Output the [x, y] coordinate of the center of the cell containing the given text.  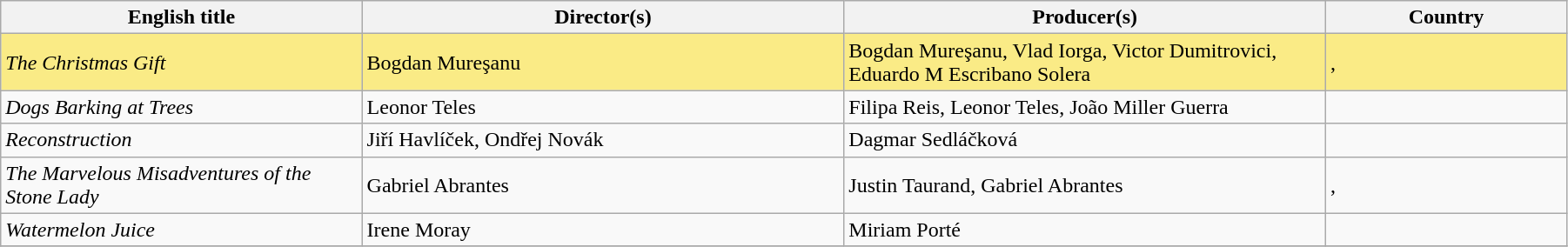
Producer(s) [1085, 17]
Jiří Havlíček, Ondřej Novák [603, 140]
Director(s) [603, 17]
English title [181, 17]
Bogdan Mureşanu, Vlad Iorga, Victor Dumitrovici, Eduardo M Escribano Solera [1085, 63]
The Christmas Gift [181, 63]
The Marvelous Misadventures of the Stone Lady [181, 184]
Reconstruction [181, 140]
Filipa Reis, Leonor Teles, João Miller Guerra [1085, 107]
Dagmar Sedláčková [1085, 140]
Bogdan Mureşanu [603, 63]
Irene Moray [603, 230]
Leonor Teles [603, 107]
Justin Taurand, Gabriel Abrantes [1085, 184]
Gabriel Abrantes [603, 184]
Miriam Porté [1085, 230]
Dogs Barking at Trees [181, 107]
Watermelon Juice [181, 230]
Country [1446, 17]
